Determine the [X, Y] coordinate at the center of the cell enclosing the given text.  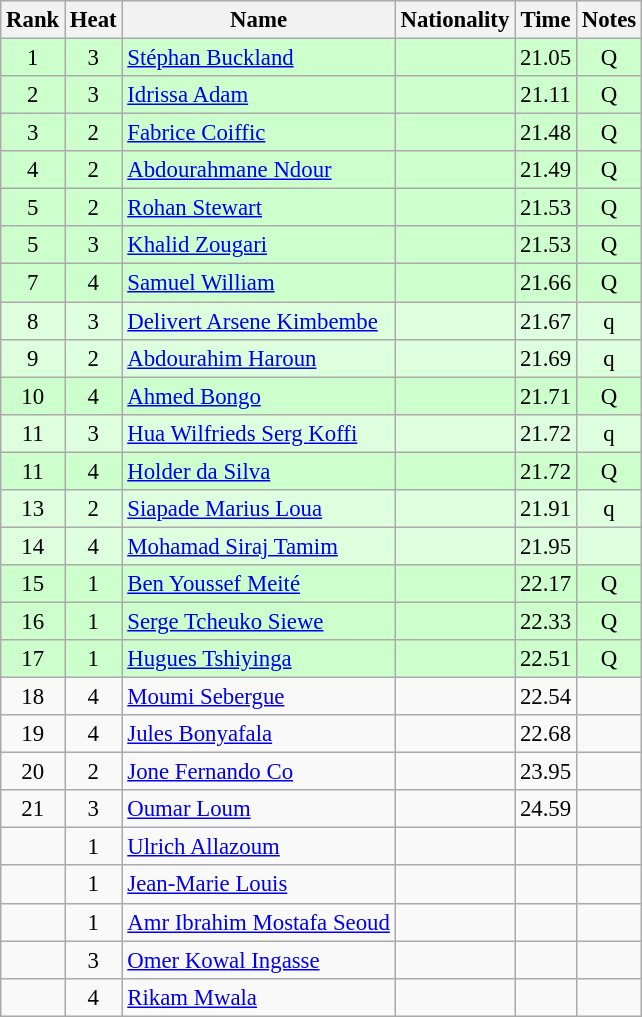
Ahmed Bongo [258, 396]
Abdourahim Haroun [258, 358]
22.17 [546, 584]
Notes [608, 20]
Samuel William [258, 283]
18 [33, 697]
21.67 [546, 321]
Abdourahmane Ndour [258, 170]
21.48 [546, 133]
Oumar Loum [258, 809]
Jules Bonyafala [258, 734]
Rikam Mwala [258, 997]
21 [33, 809]
7 [33, 283]
Stéphan Buckland [258, 58]
Hugues Tshiyinga [258, 659]
21.11 [546, 95]
22.51 [546, 659]
Siapade Marius Loua [258, 509]
21.66 [546, 283]
13 [33, 509]
Jean-Marie Louis [258, 885]
20 [33, 772]
16 [33, 621]
Name [258, 20]
22.33 [546, 621]
8 [33, 321]
21.95 [546, 546]
Nationality [454, 20]
22.54 [546, 697]
Delivert Arsene Kimbembe [258, 321]
Serge Tcheuko Siewe [258, 621]
24.59 [546, 809]
9 [33, 358]
10 [33, 396]
Khalid Zougari [258, 245]
Time [546, 20]
Jone Fernando Co [258, 772]
17 [33, 659]
19 [33, 734]
Idrissa Adam [258, 95]
Omer Kowal Ingasse [258, 960]
14 [33, 546]
Heat [94, 20]
Rank [33, 20]
Ulrich Allazoum [258, 847]
21.05 [546, 58]
23.95 [546, 772]
21.69 [546, 358]
Mohamad Siraj Tamim [258, 546]
Holder da Silva [258, 471]
21.91 [546, 509]
21.49 [546, 170]
21.71 [546, 396]
Ben Youssef Meité [258, 584]
15 [33, 584]
Fabrice Coiffic [258, 133]
Moumi Sebergue [258, 697]
22.68 [546, 734]
Hua Wilfrieds Serg Koffi [258, 433]
Rohan Stewart [258, 208]
Amr Ibrahim Mostafa Seoud [258, 922]
